Output the [x, y] coordinate of the center of the cell containing the given text.  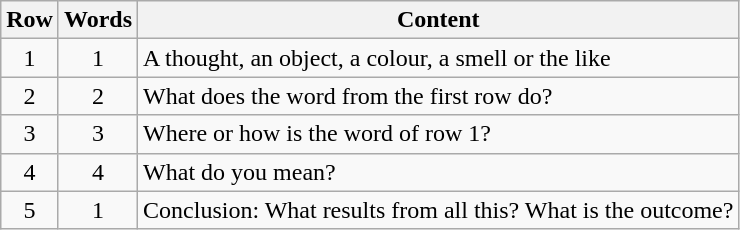
Row [30, 20]
Conclusion: What results from all this? What is the outcome? [438, 210]
A thought, an object, a colour, a smell or the like [438, 58]
What does the word from the first row do? [438, 96]
Where or how is the word of row 1? [438, 134]
Content [438, 20]
What do you mean? [438, 172]
Words [98, 20]
5 [30, 210]
